Determine the (X, Y) coordinate at the center of the cell enclosing the given text.  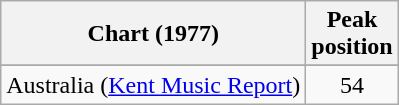
Australia (Kent Music Report) (154, 85)
54 (352, 85)
Chart (1977) (154, 34)
Peakposition (352, 34)
